Detect which cell encompasses the target text, then output its [x, y] center coordinate. 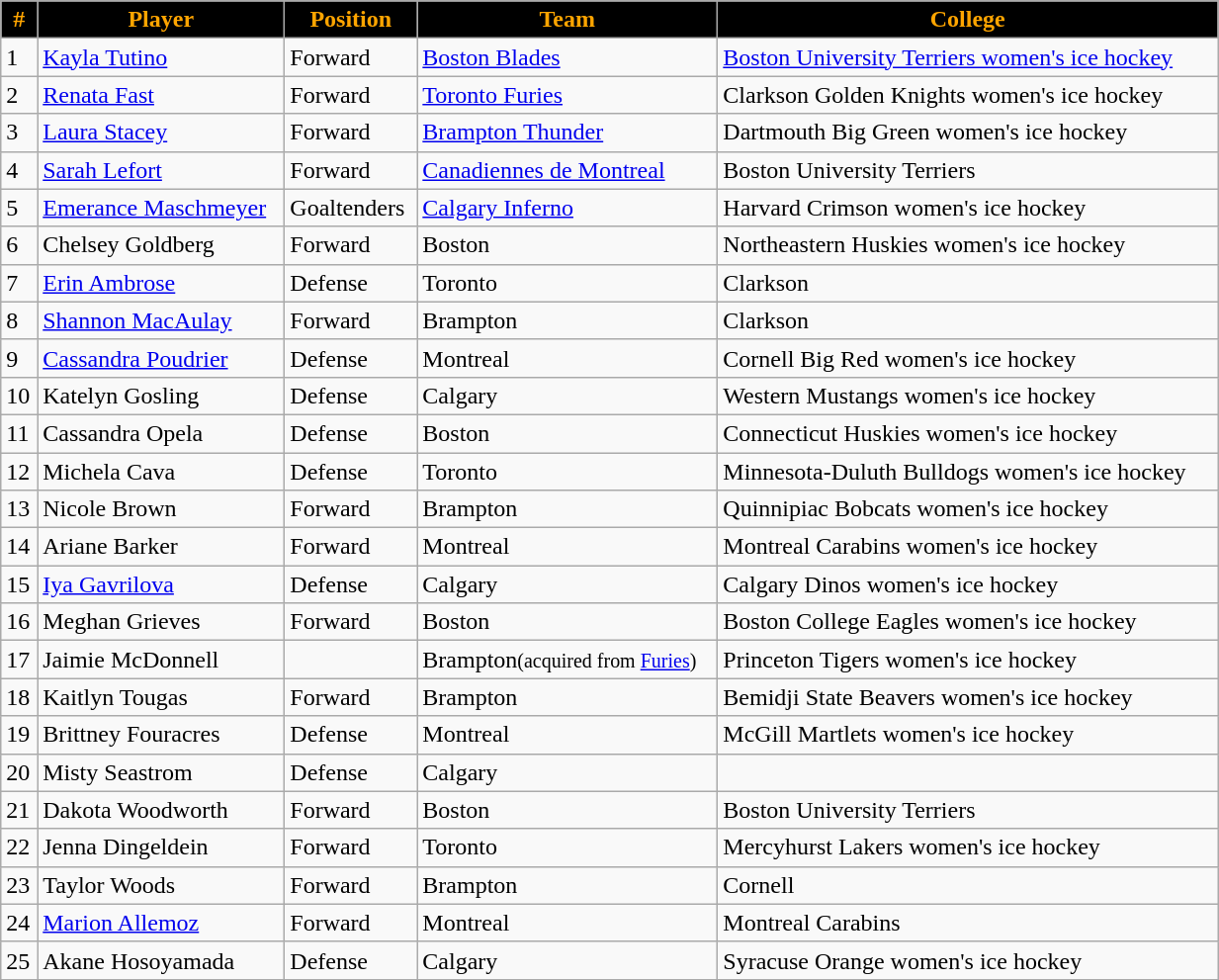
Montreal Carabins [968, 923]
Akane Hosoyamada [161, 960]
18 [20, 697]
Kaitlyn Tougas [161, 697]
Cassandra Opela [161, 433]
Position [351, 20]
Jenna Dingeldein [161, 847]
9 [20, 358]
2 [20, 95]
24 [20, 923]
11 [20, 433]
Emerance Maschmeyer [161, 208]
Mercyhurst Lakers women's ice hockey [968, 847]
Minnesota-Duluth Bulldogs women's ice hockey [968, 472]
17 [20, 660]
Ariane Barker [161, 547]
Boston University Terriers women's ice hockey [968, 57]
Katelyn Gosling [161, 396]
23 [20, 885]
Michela Cava [161, 472]
Cassandra Poudrier [161, 358]
25 [20, 960]
20 [20, 772]
Brittney Fouracres [161, 735]
5 [20, 208]
Dartmouth Big Green women's ice hockey [968, 133]
Clarkson Golden Knights women's ice hockey [968, 95]
McGill Martlets women's ice hockey [968, 735]
Western Mustangs women's ice hockey [968, 396]
Cornell Big Red women's ice hockey [968, 358]
Princeton Tigers women's ice hockey [968, 660]
Syracuse Orange women's ice hockey [968, 960]
Sarah Lefort [161, 170]
Calgary Dinos women's ice hockey [968, 584]
Nicole Brown [161, 509]
Renata Fast [161, 95]
# [20, 20]
Taylor Woods [161, 885]
1 [20, 57]
Team [567, 20]
Laura Stacey [161, 133]
7 [20, 283]
Toronto Furies [567, 95]
8 [20, 320]
Calgary Inferno [567, 208]
Shannon MacAulay [161, 320]
Misty Seastrom [161, 772]
Montreal Carabins women's ice hockey [968, 547]
Canadiennes de Montreal [567, 170]
15 [20, 584]
Cornell [968, 885]
12 [20, 472]
Bemidji State Beavers women's ice hockey [968, 697]
Erin Ambrose [161, 283]
Marion Allemoz [161, 923]
Brampton(acquired from Furies) [567, 660]
Boston Blades [567, 57]
Meghan Grieves [161, 622]
Northeastern Huskies women's ice hockey [968, 245]
Goaltenders [351, 208]
21 [20, 810]
3 [20, 133]
Boston College Eagles women's ice hockey [968, 622]
Iya Gavrilova [161, 584]
Brampton Thunder [567, 133]
Player [161, 20]
Harvard Crimson women's ice hockey [968, 208]
College [968, 20]
13 [20, 509]
Jaimie McDonnell [161, 660]
Connecticut Huskies women's ice hockey [968, 433]
22 [20, 847]
Quinnipiac Bobcats women's ice hockey [968, 509]
Chelsey Goldberg [161, 245]
16 [20, 622]
Dakota Woodworth [161, 810]
10 [20, 396]
19 [20, 735]
Kayla Tutino [161, 57]
4 [20, 170]
14 [20, 547]
6 [20, 245]
